Return [X, Y] of the center of cell containing provided text 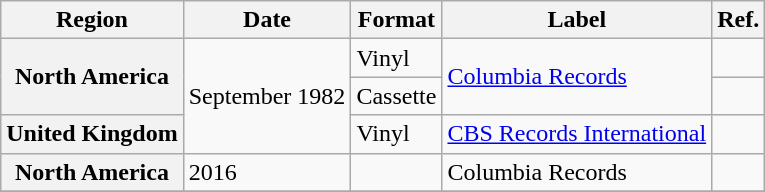
Format [396, 20]
Region [92, 20]
United Kingdom [92, 134]
CBS Records International [577, 134]
Cassette [396, 96]
Label [577, 20]
September 1982 [267, 96]
2016 [267, 172]
Ref. [738, 20]
Date [267, 20]
